Find where the given text appears and provide that cell's center as [x, y] coordinate. 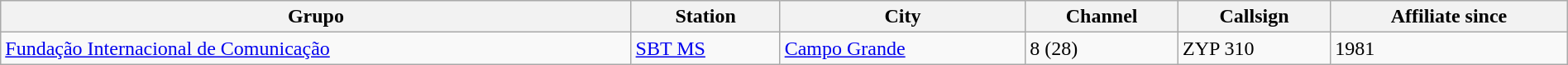
8 (28) [1102, 48]
ZYP 310 [1254, 48]
Station [705, 17]
Fundação Internacional de Comunicação [316, 48]
Campo Grande [903, 48]
SBT MS [705, 48]
Channel [1102, 17]
Grupo [316, 17]
Callsign [1254, 17]
Affiliate since [1449, 17]
City [903, 17]
1981 [1449, 48]
